For the text-containing cell, return its midpoint in (X, Y) coordinate format. 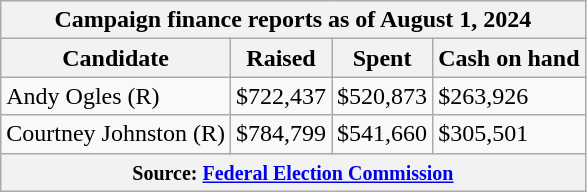
Andy Ogles (R) (116, 96)
$263,926 (509, 96)
$305,501 (509, 134)
Cash on hand (509, 58)
Raised (280, 58)
Campaign finance reports as of August 1, 2024 (293, 20)
$541,660 (382, 134)
$784,799 (280, 134)
$722,437 (280, 96)
Candidate (116, 58)
Source: Federal Election Commission (293, 172)
Spent (382, 58)
$520,873 (382, 96)
Courtney Johnston (R) (116, 134)
